Detect which cell encompasses the target text, then output its [x, y] center coordinate. 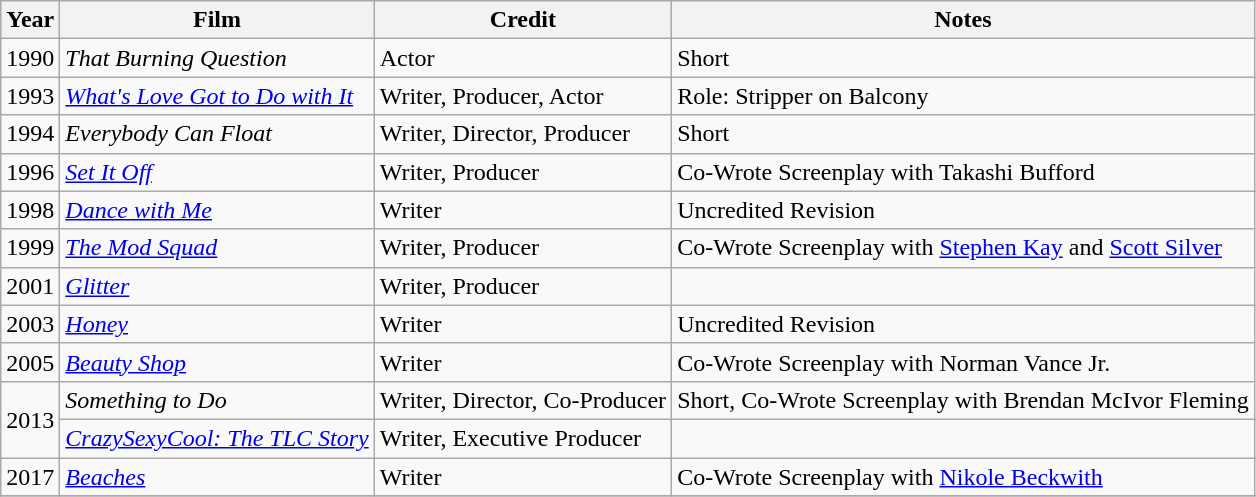
Co-Wrote Screenplay with Nikole Beckwith [964, 477]
1990 [30, 58]
Co-Wrote Screenplay with Takashi Bufford [964, 172]
1993 [30, 96]
Actor [522, 58]
Notes [964, 20]
1998 [30, 210]
Something to Do [217, 400]
Role: Stripper on Balcony [964, 96]
Co-Wrote Screenplay with Stephen Kay and Scott Silver [964, 248]
2005 [30, 362]
2013 [30, 419]
What's Love Got to Do with It [217, 96]
1994 [30, 134]
Writer, Producer, Actor [522, 96]
Writer, Executive Producer [522, 438]
Everybody Can Float [217, 134]
Film [217, 20]
2003 [30, 324]
The Mod Squad [217, 248]
1999 [30, 248]
1996 [30, 172]
2001 [30, 286]
Credit [522, 20]
That Burning Question [217, 58]
Dance with Me [217, 210]
Beauty Shop [217, 362]
Honey [217, 324]
CrazySexyCool: The TLC Story [217, 438]
Writer, Director, Co-Producer [522, 400]
Short, Co-Wrote Screenplay with Brendan McIvor Fleming [964, 400]
Year [30, 20]
Glitter [217, 286]
Co-Wrote Screenplay with Norman Vance Jr. [964, 362]
2017 [30, 477]
Writer, Director, Producer [522, 134]
Set It Off [217, 172]
Beaches [217, 477]
